Determine the [x, y] coordinate at the center of the cell enclosing the given text.  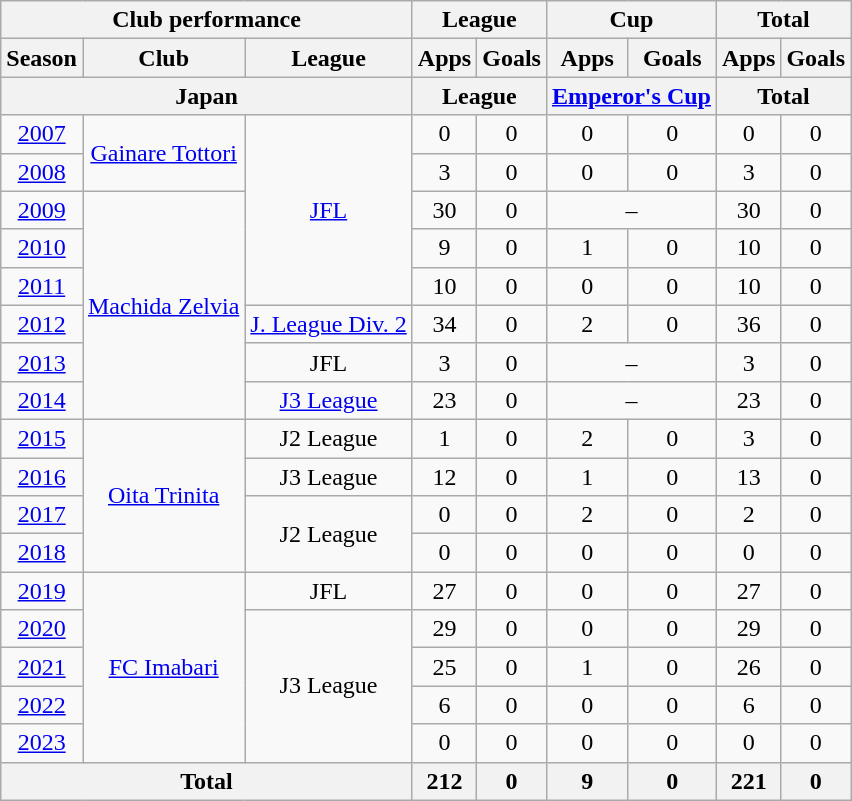
2012 [42, 324]
2010 [42, 248]
36 [748, 324]
2008 [42, 172]
2020 [42, 629]
2011 [42, 286]
212 [444, 781]
221 [748, 781]
26 [748, 667]
2021 [42, 667]
2018 [42, 553]
2023 [42, 743]
13 [748, 477]
2015 [42, 438]
12 [444, 477]
2022 [42, 705]
J. League Div. 2 [328, 324]
Japan [207, 96]
Emperor's Cup [631, 96]
2009 [42, 210]
2013 [42, 362]
Club performance [207, 20]
34 [444, 324]
Club [163, 58]
FC Imabari [163, 667]
Machida Zelvia [163, 305]
2014 [42, 400]
25 [444, 667]
Cup [631, 20]
Gainare Tottori [163, 153]
Season [42, 58]
2019 [42, 591]
Oita Trinita [163, 495]
2007 [42, 134]
2017 [42, 515]
2016 [42, 477]
